Provide the [x, y] coordinate of the cell's center where the given text is located.  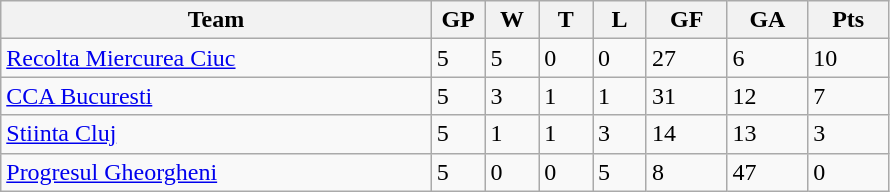
GA [768, 20]
Pts [848, 20]
Recolta Miercurea Ciuc [216, 58]
GP [458, 20]
27 [686, 58]
T [566, 20]
12 [768, 96]
10 [848, 58]
6 [768, 58]
Stiinta Cluj [216, 134]
7 [848, 96]
47 [768, 172]
W [512, 20]
13 [768, 134]
Progresul Gheorgheni [216, 172]
CCA Bucuresti [216, 96]
31 [686, 96]
14 [686, 134]
Team [216, 20]
8 [686, 172]
GF [686, 20]
L [620, 20]
